Provide the (x, y) coordinate of the cell's center where the given text is located.  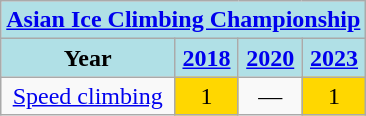
— (270, 96)
Asian Ice Climbing Championship (184, 20)
2020 (270, 58)
Year (88, 58)
Speed climbing (88, 96)
2023 (334, 58)
2018 (207, 58)
